Scan for the cell matching the given text and deliver its (x, y) coordinate at center. 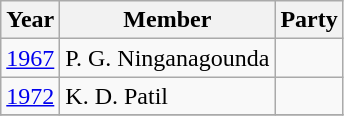
Party (309, 20)
Year (30, 20)
1967 (30, 58)
1972 (30, 96)
Member (168, 20)
P. G. Ninganagounda (168, 58)
K. D. Patil (168, 96)
